Identify which cell holds the provided text, then report its [X, Y] central coordinate. 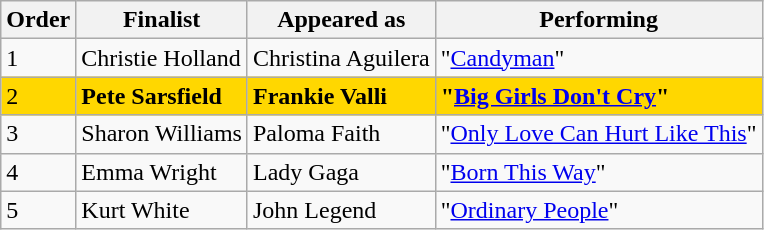
"Ordinary People" [598, 210]
5 [38, 210]
Performing [598, 20]
"Only Love Can Hurt Like This" [598, 134]
Frankie Valli [341, 96]
2 [38, 96]
Order [38, 20]
Lady Gaga [341, 172]
Finalist [162, 20]
1 [38, 58]
"Big Girls Don't Cry" [598, 96]
Emma Wright [162, 172]
Sharon Williams [162, 134]
4 [38, 172]
Pete Sarsfield [162, 96]
Christina Aguilera [341, 58]
Paloma Faith [341, 134]
Christie Holland [162, 58]
Kurt White [162, 210]
3 [38, 134]
Appeared as [341, 20]
"Born This Way" [598, 172]
"Candyman" [598, 58]
John Legend [341, 210]
